From the cell containing the given text, extract its center point as (x, y) coordinate. 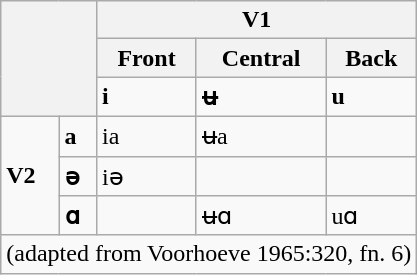
a (78, 136)
Central (260, 58)
ia (147, 136)
iə (147, 176)
i (147, 97)
ʉa (260, 136)
ɑ (78, 216)
ə (78, 176)
ʉ (260, 97)
ʉɑ (260, 216)
V2 (30, 176)
u (372, 97)
V1 (257, 20)
uɑ (372, 216)
(adapted from Voorhoeve 1965:320, fn. 6) (209, 254)
Front (147, 58)
Back (372, 58)
